Search for the cell housing the specified text and yield its [X, Y] center coordinate. 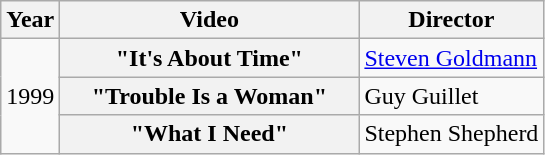
Steven Goldmann [452, 58]
"What I Need" [210, 134]
"Trouble Is a Woman" [210, 96]
Director [452, 20]
"It's About Time" [210, 58]
1999 [30, 96]
Video [210, 20]
Guy Guillet [452, 96]
Stephen Shepherd [452, 134]
Year [30, 20]
